Extract the [x, y] coordinate from the center of the cell holding the provided text.  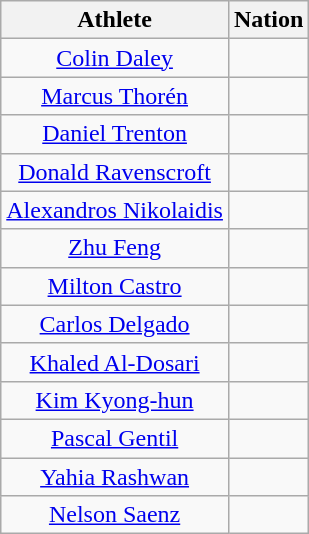
Athlete [115, 20]
Carlos Delgado [115, 324]
Khaled Al-Dosari [115, 362]
Milton Castro [115, 286]
Daniel Trenton [115, 134]
Yahia Rashwan [115, 477]
Alexandros Nikolaidis [115, 210]
Kim Kyong-hun [115, 400]
Donald Ravenscroft [115, 172]
Marcus Thorén [115, 96]
Nation [268, 20]
Zhu Feng [115, 248]
Colin Daley [115, 58]
Nelson Saenz [115, 515]
Pascal Gentil [115, 438]
